Scan for the cell matching the given text and deliver its (x, y) coordinate at center. 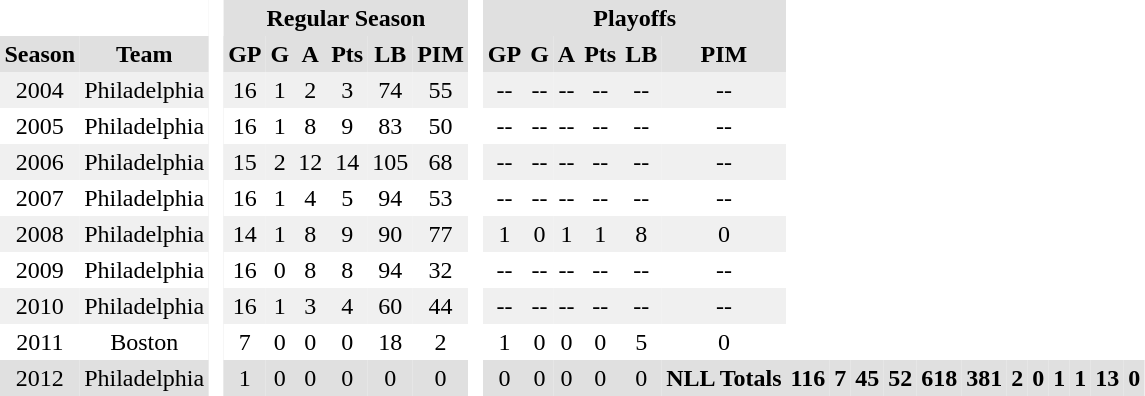
2007 (40, 198)
13 (1108, 378)
52 (900, 378)
50 (441, 126)
Regular Season (346, 18)
12 (310, 162)
2005 (40, 126)
116 (808, 378)
Boston (144, 342)
2006 (40, 162)
Season (40, 54)
68 (441, 162)
60 (390, 306)
2010 (40, 306)
105 (390, 162)
90 (390, 234)
Team (144, 54)
45 (868, 378)
77 (441, 234)
83 (390, 126)
15 (245, 162)
2011 (40, 342)
74 (390, 90)
32 (441, 270)
44 (441, 306)
2008 (40, 234)
2009 (40, 270)
618 (940, 378)
55 (441, 90)
2012 (40, 378)
18 (390, 342)
381 (984, 378)
2004 (40, 90)
53 (441, 198)
NLL Totals (724, 378)
Playoffs (634, 18)
